Capture the cell that displays the provided text and extract its [X, Y] central coordinate. 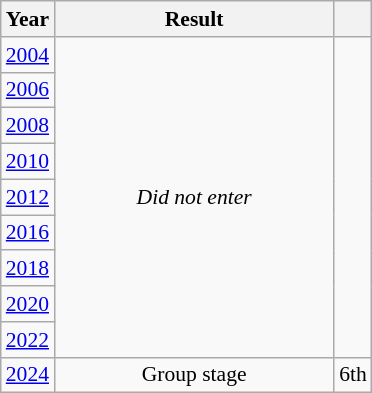
2010 [28, 162]
2012 [28, 197]
2024 [28, 375]
2016 [28, 233]
2008 [28, 126]
6th [353, 375]
2018 [28, 269]
2022 [28, 340]
2006 [28, 90]
Did not enter [194, 198]
2020 [28, 304]
2004 [28, 55]
Result [194, 19]
Year [28, 19]
Group stage [194, 375]
